Locate the cell with the specified text and output its [X, Y] center coordinate. 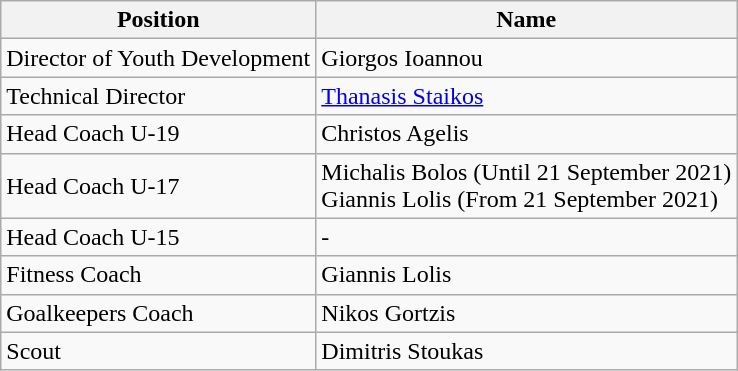
Name [526, 20]
Goalkeepers Coach [158, 313]
Fitness Coach [158, 275]
Position [158, 20]
Michalis Bolos (Until 21 September 2021)Giannis Lolis (From 21 September 2021) [526, 186]
- [526, 237]
Nikos Gortzis [526, 313]
Head Coach U-15 [158, 237]
Technical Director [158, 96]
Dimitris Stoukas [526, 351]
Giannis Lolis [526, 275]
Head Coach U-17 [158, 186]
Scout [158, 351]
Director of Youth Development [158, 58]
Giorgos Ioannou [526, 58]
Head Coach U-19 [158, 134]
Christos Agelis [526, 134]
Thanasis Staikos [526, 96]
